Capture the cell that displays the provided text and extract its (x, y) central coordinate. 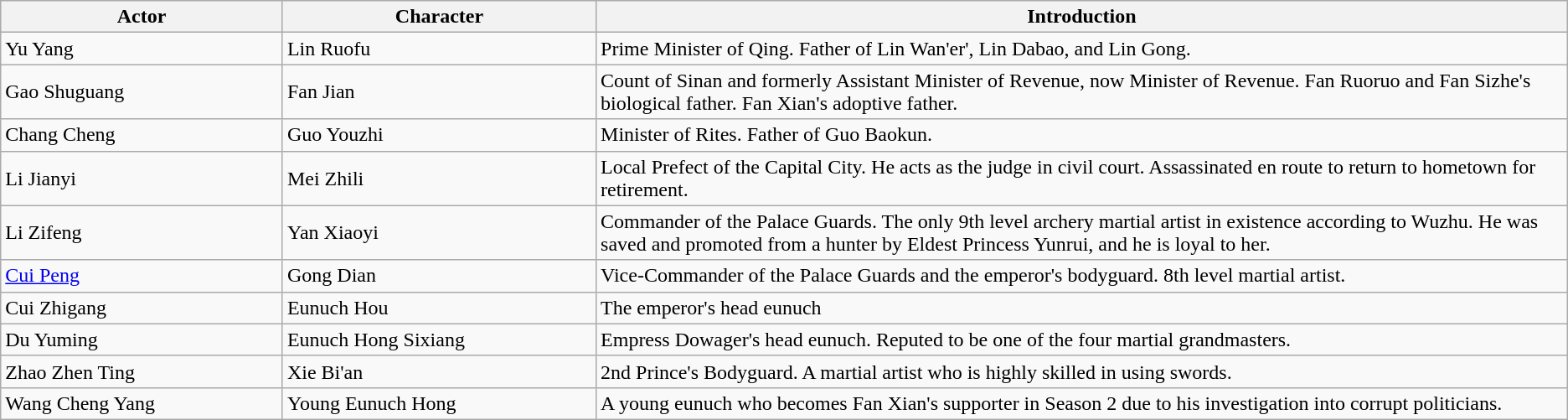
Guo Youzhi (439, 135)
Actor (142, 17)
Minister of Rites. Father of Guo Baokun. (1082, 135)
Mei Zhili (439, 178)
Chang Cheng (142, 135)
Introduction (1082, 17)
Young Eunuch Hong (439, 403)
The emperor's head eunuch (1082, 308)
Eunuch Hong Sixiang (439, 340)
Gao Shuguang (142, 92)
Empress Dowager's head eunuch. Reputed to be one of the four martial grandmasters. (1082, 340)
Character (439, 17)
Fan Jian (439, 92)
Xie Bi'an (439, 371)
A young eunuch who becomes Fan Xian's supporter in Season 2 due to his investigation into corrupt politicians. (1082, 403)
Li Zifeng (142, 233)
Gong Dian (439, 276)
Yan Xiaoyi (439, 233)
Du Yuming (142, 340)
Lin Ruofu (439, 49)
Cui Peng (142, 276)
Vice-Commander of the Palace Guards and the emperor's bodyguard. 8th level martial artist. (1082, 276)
Yu Yang (142, 49)
Prime Minister of Qing. Father of Lin Wan'er', Lin Dabao, and Lin Gong. (1082, 49)
Wang Cheng Yang (142, 403)
Local Prefect of the Capital City. He acts as the judge in civil court. Assassinated en route to return to hometown for retirement. (1082, 178)
2nd Prince's Bodyguard. A martial artist who is highly skilled in using swords. (1082, 371)
Eunuch Hou (439, 308)
Li Jianyi (142, 178)
Cui Zhigang (142, 308)
Zhao Zhen Ting (142, 371)
